Pinpoint the cell where the given text exists, returning its [x, y] midpoint coordinate. 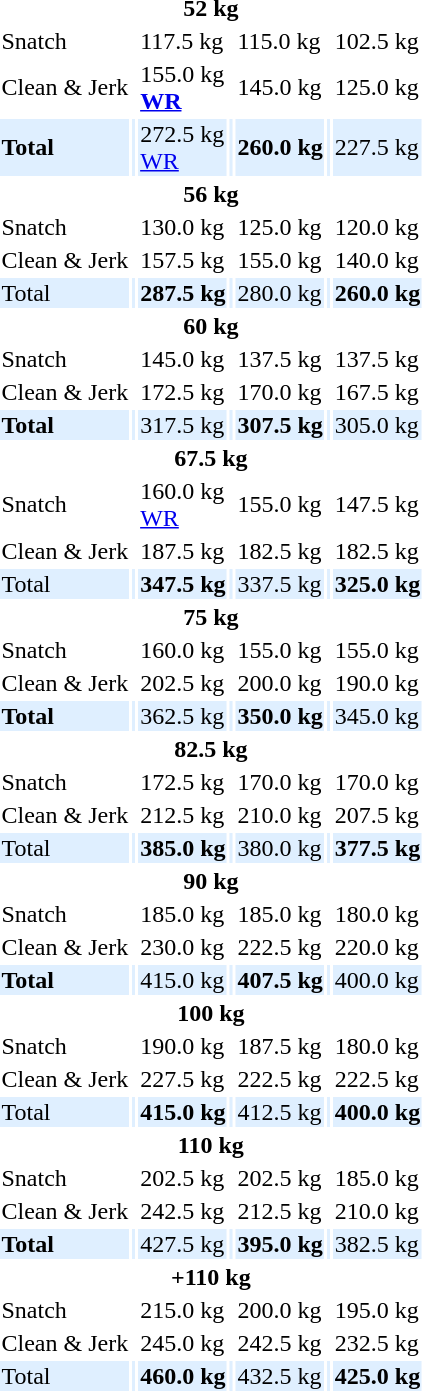
280.0 kg [280, 293]
382.5 kg [377, 1244]
82.5 kg [211, 749]
350.0 kg [280, 716]
167.5 kg [377, 392]
160.0 kg [183, 650]
195.0 kg [377, 1310]
432.5 kg [280, 1376]
+110 kg [211, 1277]
157.5 kg [183, 260]
56 kg [211, 194]
347.5 kg [183, 584]
407.5 kg [280, 980]
160.0 kgWR [183, 504]
215.0 kg [183, 1310]
385.0 kg [183, 848]
115.0 kg [280, 41]
67.5 kg [211, 458]
272.5 kgWR [183, 148]
60 kg [211, 326]
425.0 kg [377, 1376]
117.5 kg [183, 41]
395.0 kg [280, 1244]
100 kg [211, 1013]
130.0 kg [183, 227]
75 kg [211, 617]
380.0 kg [280, 848]
232.5 kg [377, 1343]
220.0 kg [377, 947]
120.0 kg [377, 227]
427.5 kg [183, 1244]
337.5 kg [280, 584]
110 kg [211, 1145]
317.5 kg [183, 425]
345.0 kg [377, 716]
305.0 kg [377, 425]
362.5 kg [183, 716]
207.5 kg [377, 815]
287.5 kg [183, 293]
307.5 kg [280, 425]
245.0 kg [183, 1343]
412.5 kg [280, 1112]
102.5 kg [377, 41]
140.0 kg [377, 260]
155.0 kgWR [183, 88]
147.5 kg [377, 504]
377.5 kg [377, 848]
325.0 kg [377, 584]
230.0 kg [183, 947]
460.0 kg [183, 1376]
90 kg [211, 881]
